Detect which cell encompasses the target text, then output its [X, Y] center coordinate. 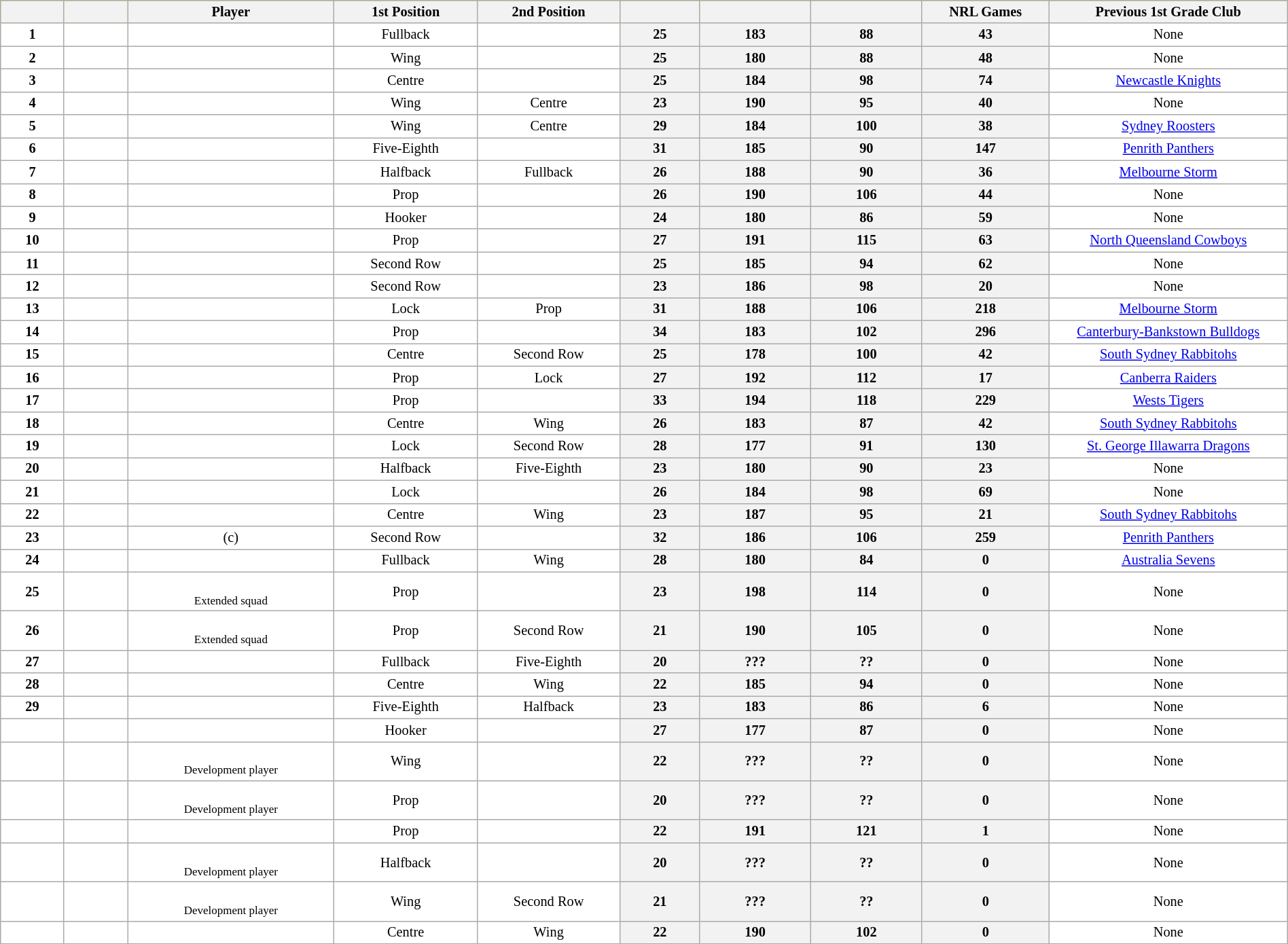
14 [33, 332]
114 [867, 592]
62 [985, 264]
115 [867, 240]
19 [33, 446]
40 [985, 103]
2 [33, 58]
Sydney Roosters [1168, 126]
15 [33, 355]
36 [985, 172]
194 [755, 400]
Newcastle Knights [1168, 80]
18 [33, 423]
121 [867, 831]
259 [985, 537]
187 [755, 515]
105 [867, 630]
12 [33, 286]
(c) [231, 537]
218 [985, 309]
Wests Tigers [1168, 400]
3 [33, 80]
16 [33, 378]
48 [985, 58]
91 [867, 446]
147 [985, 149]
112 [867, 378]
Previous 1st Grade Club [1168, 12]
North Queensland Cowboys [1168, 240]
Australia Sevens [1168, 560]
296 [985, 332]
Canberra Raiders [1168, 378]
192 [755, 378]
178 [755, 355]
38 [985, 126]
13 [33, 309]
10 [33, 240]
118 [867, 400]
32 [660, 537]
8 [33, 195]
63 [985, 240]
33 [660, 400]
130 [985, 446]
Canterbury-Bankstown Bulldogs [1168, 332]
43 [985, 35]
5 [33, 126]
34 [660, 332]
2nd Position [548, 12]
11 [33, 264]
St. George Illawarra Dragons [1168, 446]
Player [231, 12]
44 [985, 195]
NRL Games [985, 12]
84 [867, 560]
4 [33, 103]
1st Position [406, 12]
229 [985, 400]
198 [755, 592]
7 [33, 172]
74 [985, 80]
9 [33, 217]
69 [985, 492]
59 [985, 217]
